Return the (X, Y) coordinate for the center point of the cell that contains the specified text.  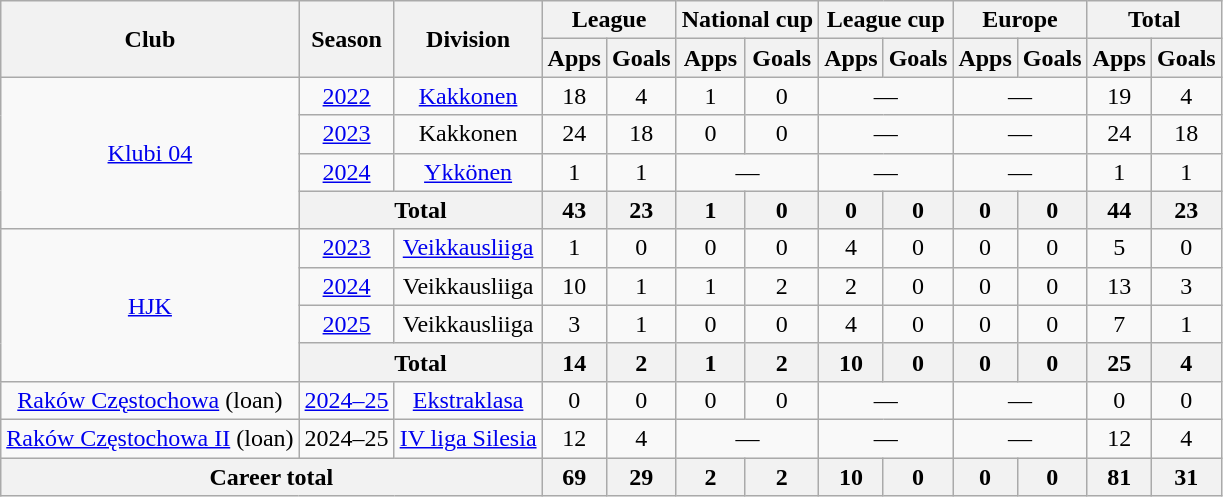
Season (346, 39)
14 (574, 362)
7 (1119, 324)
25 (1119, 362)
43 (574, 210)
5 (1119, 248)
National cup (747, 20)
69 (574, 477)
Raków Częstochowa (loan) (150, 400)
44 (1119, 210)
Klubi 04 (150, 153)
Ekstraklasa (468, 400)
HJK (150, 305)
League (609, 20)
League cup (886, 20)
2022 (346, 96)
Career total (272, 477)
Ykkönen (468, 172)
13 (1119, 286)
IV liga Silesia (468, 438)
81 (1119, 477)
Club (150, 39)
Raków Częstochowa II (loan) (150, 438)
Europe (1020, 20)
2025 (346, 324)
Division (468, 39)
19 (1119, 96)
29 (641, 477)
31 (1186, 477)
